Provide the (x, y) coordinate of the cell's center where the given text is located.  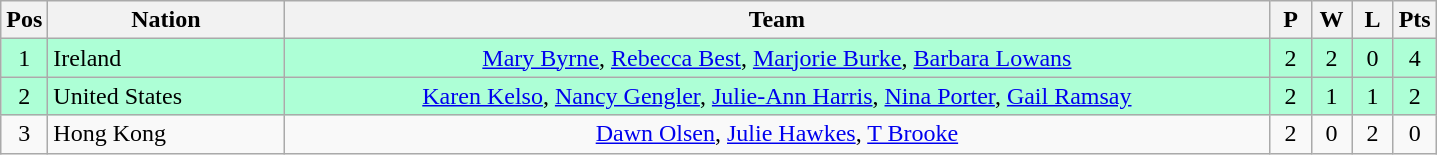
Nation (166, 20)
W (1332, 20)
Dawn Olsen, Julie Hawkes, T Brooke (777, 134)
Karen Kelso, Nancy Gengler, Julie-Ann Harris, Nina Porter, Gail Ramsay (777, 96)
P (1290, 20)
Mary Byrne, Rebecca Best, Marjorie Burke, Barbara Lowans (777, 58)
Ireland (166, 58)
Team (777, 20)
Hong Kong (166, 134)
3 (24, 134)
Pos (24, 20)
United States (166, 96)
Pts (1414, 20)
L (1372, 20)
4 (1414, 58)
